Detect which cell encompasses the target text, then output its (X, Y) center coordinate. 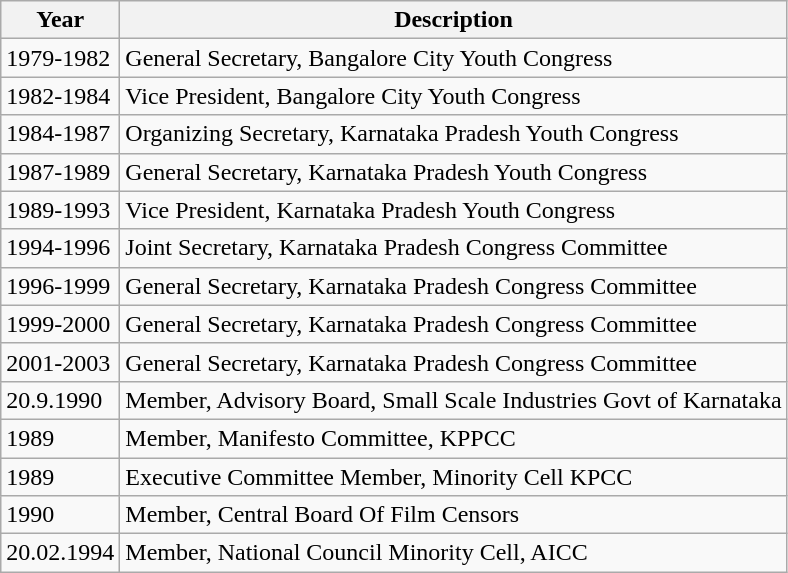
1987-1989 (60, 172)
1990 (60, 515)
1979-1982 (60, 58)
Member, Central Board Of Film Censors (454, 515)
2001-2003 (60, 362)
1982-1984 (60, 96)
1994-1996 (60, 248)
Organizing Secretary, Karnataka Pradesh Youth Congress (454, 134)
Executive Committee Member, Minority Cell KPCC (454, 477)
General Secretary, Bangalore City Youth Congress (454, 58)
Year (60, 20)
Member, National Council Minority Cell, AICC (454, 553)
Member, Advisory Board, Small Scale Industries Govt of Karnataka (454, 400)
1989-1993 (60, 210)
20.9.1990 (60, 400)
Vice President, Karnataka Pradesh Youth Congress (454, 210)
1996-1999 (60, 286)
Description (454, 20)
20.02.1994 (60, 553)
General Secretary, Karnataka Pradesh Youth Congress (454, 172)
Joint Secretary, Karnataka Pradesh Congress Committee (454, 248)
1999-2000 (60, 324)
1984-1987 (60, 134)
Vice President, Bangalore City Youth Congress (454, 96)
Member, Manifesto Committee, KPPCC (454, 438)
